Scan for the cell matching the given text and deliver its [X, Y] coordinate at center. 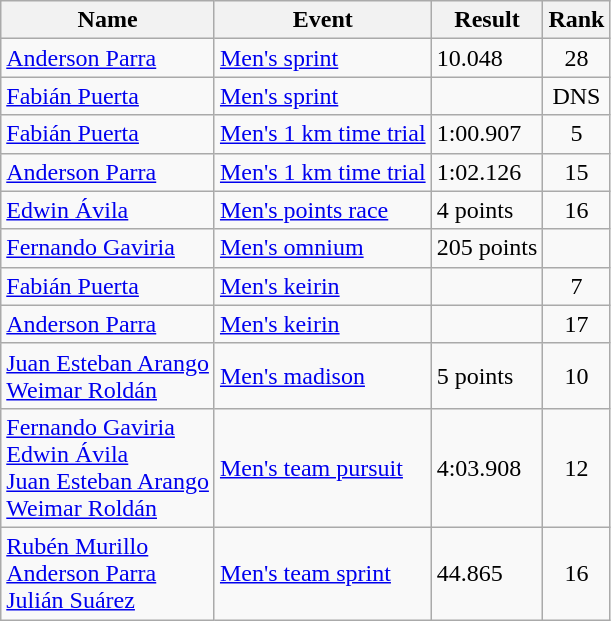
28 [576, 58]
7 [576, 286]
Men's omnium [322, 248]
Fernando GaviriaEdwin ÁvilaJuan Esteban ArangoWeimar Roldán [108, 468]
5 [576, 134]
Edwin Ávila [108, 210]
Fernando Gaviria [108, 248]
Name [108, 20]
5 points [487, 376]
4 points [487, 210]
Men's team pursuit [322, 468]
Rubén MurilloAnderson ParraJulián Suárez [108, 573]
4:03.908 [487, 468]
Men's team sprint [322, 573]
Men's points race [322, 210]
Event [322, 20]
1:02.126 [487, 172]
12 [576, 468]
Men's madison [322, 376]
44.865 [487, 573]
10.048 [487, 58]
Juan Esteban ArangoWeimar Roldán [108, 376]
Result [487, 20]
Rank [576, 20]
205 points [487, 248]
10 [576, 376]
DNS [576, 96]
1:00.907 [487, 134]
17 [576, 324]
15 [576, 172]
